Find where the given text appears and provide that cell's center as [X, Y] coordinate. 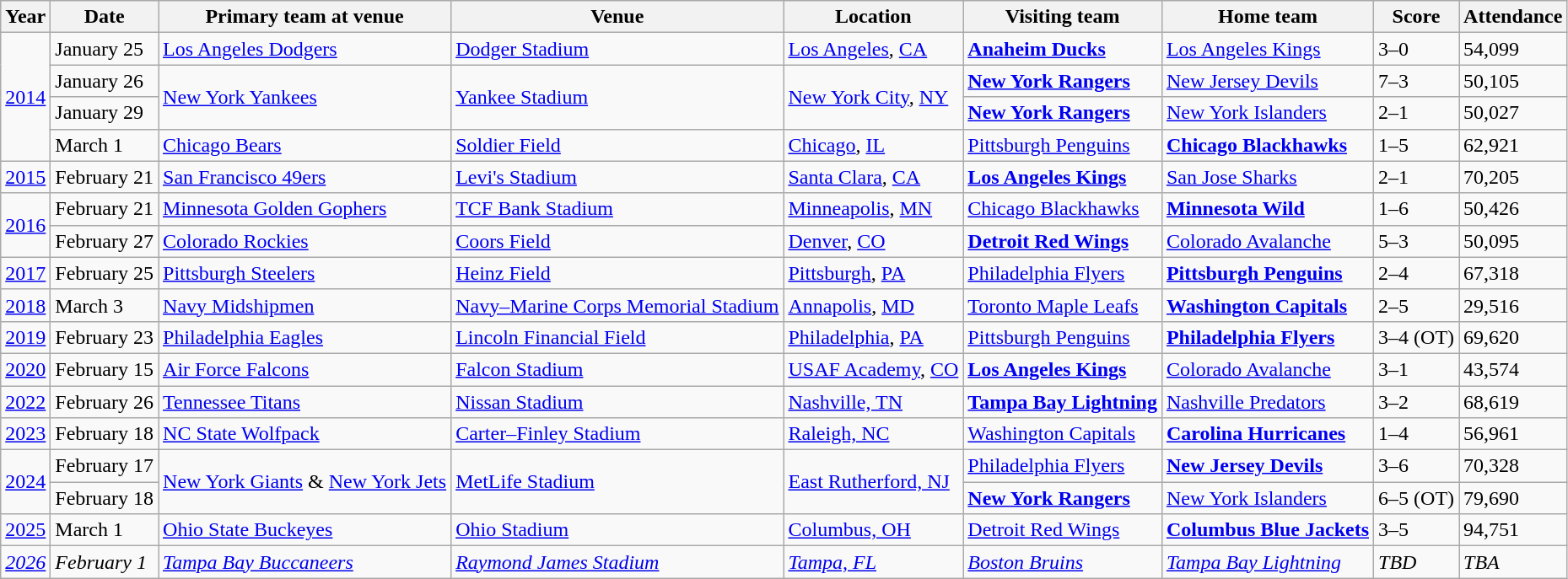
Air Force Falcons [305, 369]
Levi's Stadium [617, 177]
2015 [25, 177]
2016 [25, 225]
1–4 [1417, 434]
February 23 [105, 337]
New York Giants & New York Jets [305, 482]
TCF Bank Stadium [617, 209]
Primary team at venue [305, 17]
March 3 [105, 305]
Minnesota Golden Gophers [305, 209]
Toronto Maple Leafs [1063, 305]
2014 [25, 97]
67,318 [1513, 273]
50,105 [1513, 81]
Tampa, FL [874, 562]
Annapolis, MD [874, 305]
Falcon Stadium [617, 369]
Chicago, IL [874, 145]
Home team [1267, 17]
2020 [25, 369]
Heinz Field [617, 273]
2017 [25, 273]
Nashville Predators [1267, 402]
Philadelphia, PA [874, 337]
2–5 [1417, 305]
Visiting team [1063, 17]
Dodger Stadium [617, 49]
Philadelphia Eagles [305, 337]
NC State Wolfpack [305, 434]
January 25 [105, 49]
Colorado Rockies [305, 241]
1–6 [1417, 209]
Venue [617, 17]
Nissan Stadium [617, 402]
February 27 [105, 241]
70,328 [1513, 466]
Anaheim Ducks [1063, 49]
February 17 [105, 466]
Raymond James Stadium [617, 562]
Score [1417, 17]
Denver, CO [874, 241]
Boston Bruins [1063, 562]
Navy Midshipmen [305, 305]
50,095 [1513, 241]
3–2 [1417, 402]
Yankee Stadium [617, 97]
3–4 (OT) [1417, 337]
Santa Clara, CA [874, 177]
Nashville, TN [874, 402]
2026 [25, 562]
East Rutherford, NJ [874, 482]
Date [105, 17]
6–5 (OT) [1417, 498]
February 15 [105, 369]
San Francisco 49ers [305, 177]
94,751 [1513, 530]
Chicago Bears [305, 145]
56,961 [1513, 434]
Minnesota Wild [1267, 209]
3–1 [1417, 369]
Lincoln Financial Field [617, 337]
Carolina Hurricanes [1267, 434]
Navy–Marine Corps Memorial Stadium [617, 305]
MetLife Stadium [617, 482]
Columbus, OH [874, 530]
50,426 [1513, 209]
February 26 [105, 402]
1–5 [1417, 145]
68,619 [1513, 402]
2022 [25, 402]
Pittsburgh, PA [874, 273]
TBD [1417, 562]
5–3 [1417, 241]
TBA [1513, 562]
79,690 [1513, 498]
50,027 [1513, 113]
Coors Field [617, 241]
Carter–Finley Stadium [617, 434]
2019 [25, 337]
70,205 [1513, 177]
2018 [25, 305]
San Jose Sharks [1267, 177]
USAF Academy, CO [874, 369]
January 26 [105, 81]
New York Yankees [305, 97]
2024 [25, 482]
Soldier Field [617, 145]
2–4 [1417, 273]
3–5 [1417, 530]
Attendance [1513, 17]
2025 [25, 530]
Columbus Blue Jackets [1267, 530]
New York City, NY [874, 97]
3–6 [1417, 466]
3–0 [1417, 49]
2023 [25, 434]
Minneapolis, MN [874, 209]
Ohio Stadium [617, 530]
Pittsburgh Steelers [305, 273]
Tennessee Titans [305, 402]
54,099 [1513, 49]
January 29 [105, 113]
43,574 [1513, 369]
Los Angeles, CA [874, 49]
Tampa Bay Buccaneers [305, 562]
Year [25, 17]
Raleigh, NC [874, 434]
Ohio State Buckeyes [305, 530]
Los Angeles Dodgers [305, 49]
69,620 [1513, 337]
February 1 [105, 562]
7–3 [1417, 81]
February 25 [105, 273]
29,516 [1513, 305]
62,921 [1513, 145]
Location [874, 17]
